Provide the [X, Y] coordinate of the cell's center where the given text is located.  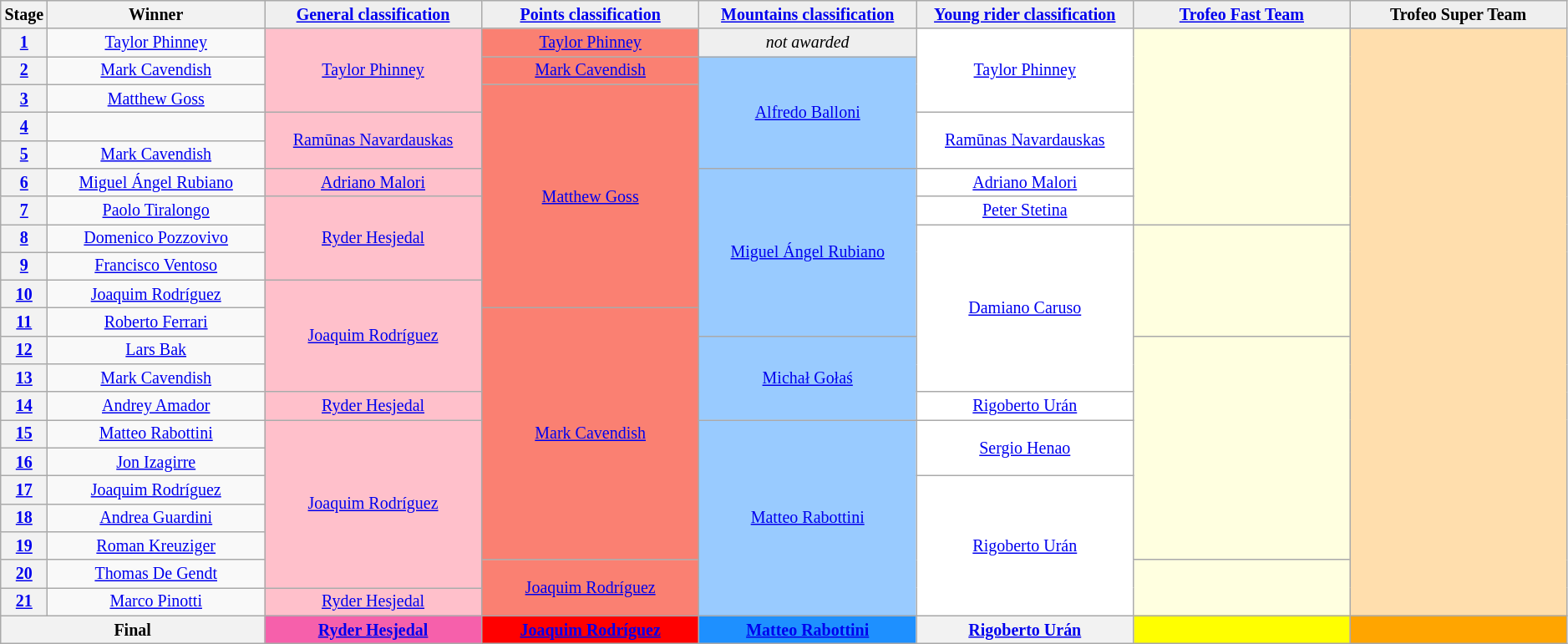
Marco Pinotti [156, 601]
8 [24, 239]
General classification [373, 15]
Lars Bak [156, 351]
10 [24, 294]
Mountains classification [808, 15]
3 [24, 99]
Young rider classification [1025, 15]
9 [24, 266]
13 [24, 378]
Final [133, 630]
Andrea Guardini [156, 518]
21 [24, 601]
2 [24, 70]
Stage [24, 15]
14 [24, 406]
Michał Gołaś [808, 378]
Alfredo Balloni [808, 113]
19 [24, 546]
Jon Izagirre [156, 463]
5 [24, 154]
Andrey Amador [156, 406]
11 [24, 322]
Peter Stetina [1025, 210]
17 [24, 489]
not awarded [808, 43]
Points classification [591, 15]
Winner [156, 15]
Thomas De Gendt [156, 573]
Roberto Ferrari [156, 322]
Paolo Tiralongo [156, 210]
12 [24, 351]
16 [24, 463]
18 [24, 518]
Trofeo Super Team [1459, 15]
1 [24, 43]
Sergio Henao [1025, 448]
Trofeo Fast Team [1241, 15]
Domenico Pozzovivo [156, 239]
15 [24, 434]
7 [24, 210]
Francisco Ventoso [156, 266]
4 [24, 127]
20 [24, 573]
6 [24, 182]
Roman Kreuziger [156, 546]
Damiano Caruso [1025, 309]
